Provide the (X, Y) coordinate of the cell's center where the given text is located.  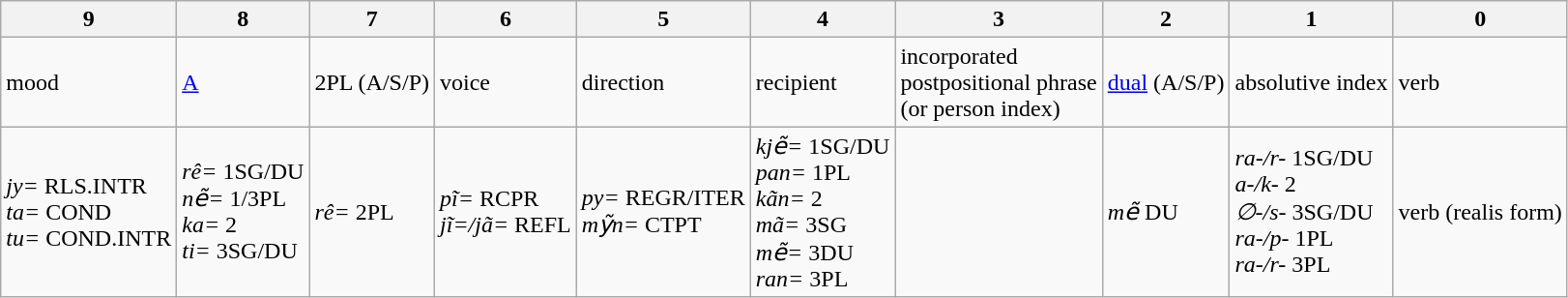
0 (1480, 19)
recipient (823, 82)
9 (89, 19)
py= REGR/ITERmỹn= CTPT (663, 212)
absolutive index (1311, 82)
8 (244, 19)
1 (1311, 19)
dual (A/S/P) (1166, 82)
pĩ= RCPRjĩ=/jã= REFL (507, 212)
direction (663, 82)
2PL (A/S/P) (372, 82)
mẽ DU (1166, 212)
voice (507, 82)
ra-/r- 1SG/DUa-/k- 2∅-/s- 3SG/DUra-/p- 1PLra-/r- 3PL (1311, 212)
rê= 1SG/DUnẽ= 1/3PLka= 2ti= 3SG/DU (244, 212)
4 (823, 19)
jy= RLS.INTRta= CONDtu= COND.INTR (89, 212)
7 (372, 19)
6 (507, 19)
A (244, 82)
5 (663, 19)
incorporatedpostpositional phrase(or person index) (999, 82)
verb (realis form) (1480, 212)
rê= 2PL (372, 212)
2 (1166, 19)
3 (999, 19)
verb (1480, 82)
mood (89, 82)
kjẽ= 1SG/DUpan= 1PLkãn= 2mã= 3SGmẽ= 3DUran= 3PL (823, 212)
